Scan for the cell matching the given text and deliver its [x, y] coordinate at center. 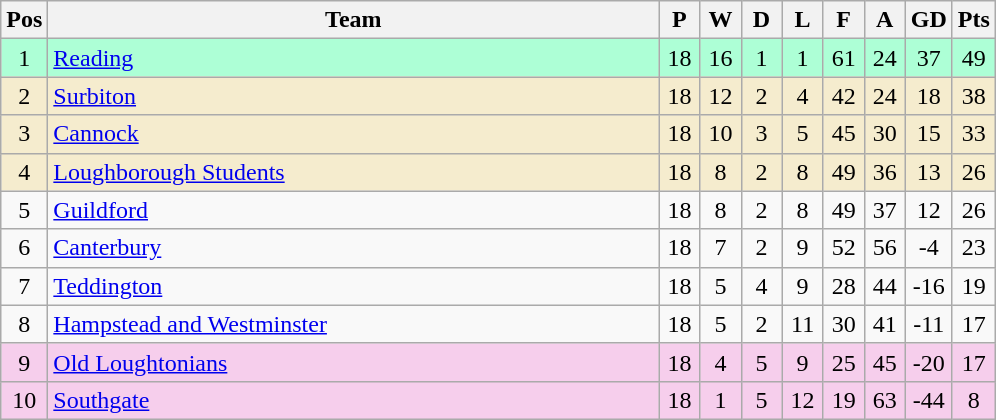
-4 [928, 248]
Reading [354, 58]
6 [24, 248]
F [844, 20]
23 [974, 248]
Old Loughtonians [354, 362]
Surbiton [354, 96]
61 [844, 58]
38 [974, 96]
-11 [928, 324]
P [680, 20]
42 [844, 96]
33 [974, 134]
GD [928, 20]
D [762, 20]
Team [354, 20]
Hampstead and Westminster [354, 324]
Canterbury [354, 248]
52 [844, 248]
-20 [928, 362]
Guildford [354, 210]
44 [884, 286]
25 [844, 362]
36 [884, 172]
11 [802, 324]
-44 [928, 400]
41 [884, 324]
56 [884, 248]
13 [928, 172]
-16 [928, 286]
63 [884, 400]
15 [928, 134]
Loughborough Students [354, 172]
L [802, 20]
16 [720, 58]
28 [844, 286]
Pts [974, 20]
Southgate [354, 400]
W [720, 20]
Teddington [354, 286]
A [884, 20]
Cannock [354, 134]
Pos [24, 20]
